Return the (X, Y) coordinate for the center point of the cell that contains the specified text.  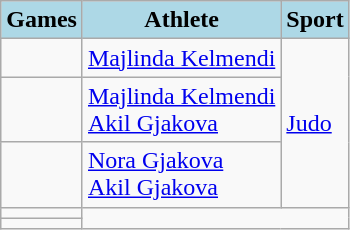
Judo (315, 123)
Games (42, 20)
Athlete (181, 20)
Majlinda Kelmendi (181, 58)
Sport (315, 20)
Majlinda KelmendiAkil Gjakova (181, 110)
Nora GjakovaAkil Gjakova (181, 174)
